Scan for the cell matching the given text and deliver its [x, y] coordinate at center. 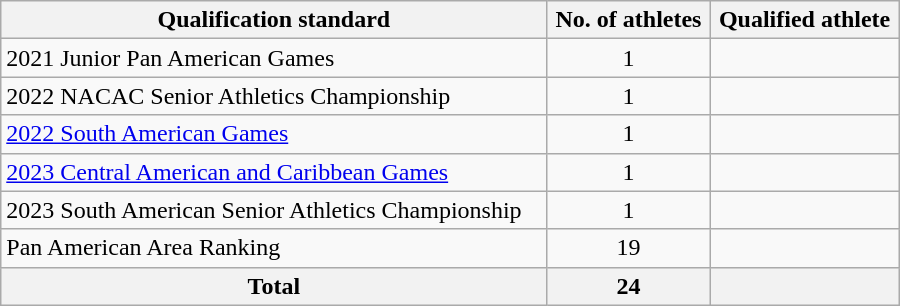
2021 Junior Pan American Games [274, 58]
2023 South American Senior Athletics Championship [274, 210]
Qualified athlete [804, 20]
Qualification standard [274, 20]
Total [274, 286]
2022 NACAC Senior Athletics Championship [274, 96]
2023 Central American and Caribbean Games [274, 172]
19 [628, 248]
2022 South American Games [274, 134]
Pan American Area Ranking [274, 248]
24 [628, 286]
No. of athletes [628, 20]
